Identify which cell holds the provided text, then report its (X, Y) central coordinate. 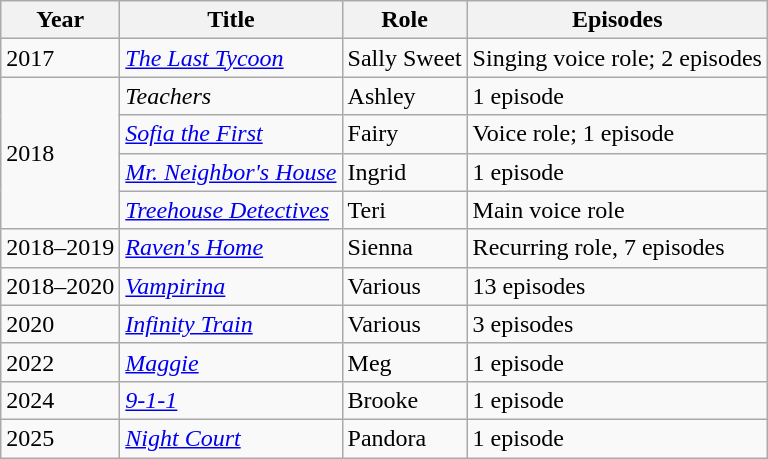
Maggie (231, 362)
Singing voice role; 2 episodes (617, 58)
Teachers (231, 96)
Year (60, 20)
Episodes (617, 20)
Teri (404, 210)
Sally Sweet (404, 58)
Sofia the First (231, 134)
9-1-1 (231, 400)
2018–2019 (60, 248)
Voice role; 1 episode (617, 134)
Night Court (231, 438)
Ashley (404, 96)
Meg (404, 362)
Vampirina (231, 286)
Fairy (404, 134)
Sienna (404, 248)
Ingrid (404, 172)
Treehouse Detectives (231, 210)
Raven's Home (231, 248)
Title (231, 20)
Infinity Train (231, 324)
Recurring role, 7 episodes (617, 248)
The Last Tycoon (231, 58)
Role (404, 20)
2020 (60, 324)
Main voice role (617, 210)
2022 (60, 362)
Brooke (404, 400)
3 episodes (617, 324)
2025 (60, 438)
2018 (60, 153)
2018–2020 (60, 286)
2024 (60, 400)
2017 (60, 58)
Pandora (404, 438)
13 episodes (617, 286)
Mr. Neighbor's House (231, 172)
